Extract the (x, y) coordinate from the center of the cell holding the provided text.  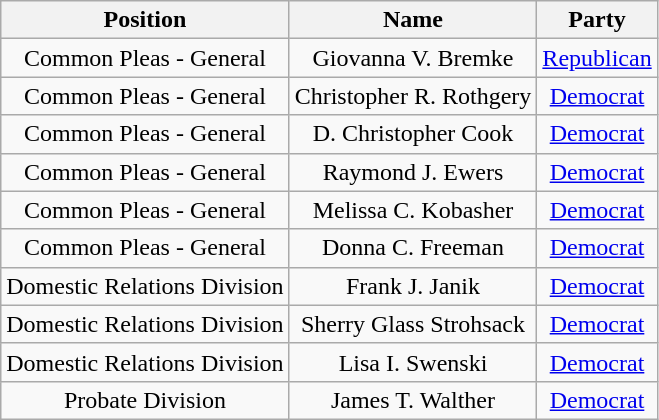
Probate Division (145, 400)
Sherry Glass Strohsack (413, 324)
Lisa I. Swenski (413, 362)
D. Christopher Cook (413, 134)
Donna C. Freeman (413, 248)
Party (597, 20)
Frank J. Janik (413, 286)
James T. Walther (413, 400)
Republican (597, 58)
Name (413, 20)
Melissa C. Kobasher (413, 210)
Christopher R. Rothgery (413, 96)
Giovanna V. Bremke (413, 58)
Position (145, 20)
Raymond J. Ewers (413, 172)
